Return the [x, y] coordinate for the center point of the cell that contains the specified text.  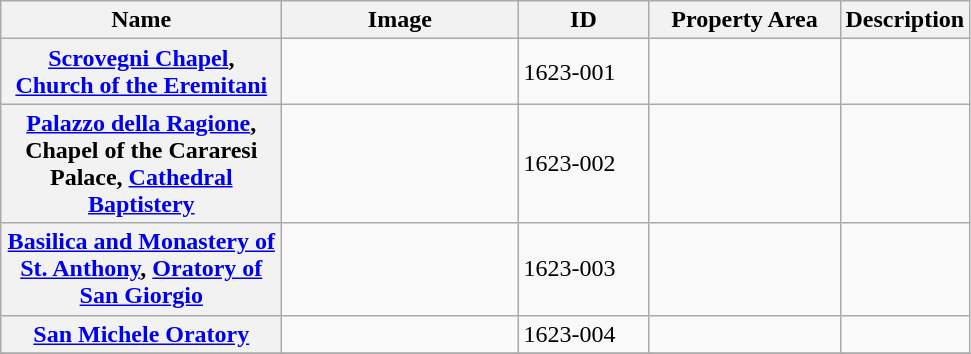
Property Area [744, 20]
1623-003 [584, 269]
Name [142, 20]
Image [400, 20]
1623-001 [584, 72]
Palazzo della Ragione, Chapel of the Cararesi Palace, Cathedral Baptistery [142, 164]
Scrovegni Chapel, Church of the Eremitani [142, 72]
Basilica and Monastery of St. Anthony, Oratory of San Giorgio [142, 269]
San Michele Oratory [142, 334]
1623-004 [584, 334]
ID [584, 20]
1623-002 [584, 164]
Description [905, 20]
